Locate the cell with the specified text and output its [x, y] center coordinate. 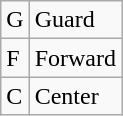
Center [75, 96]
Guard [75, 20]
C [15, 96]
G [15, 20]
F [15, 58]
Forward [75, 58]
